Detect which cell encompasses the target text, then output its (x, y) center coordinate. 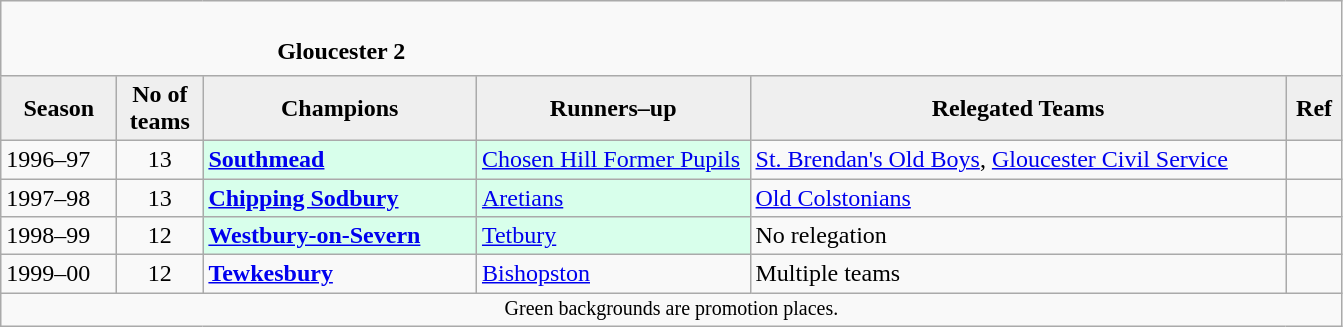
No of teams (160, 108)
Bishopston (613, 274)
Relegated Teams (1018, 108)
Aretians (613, 197)
St. Brendan's Old Boys, Gloucester Civil Service (1018, 159)
Old Colstonians (1018, 197)
Green backgrounds are promotion places. (672, 310)
Multiple teams (1018, 274)
Ref (1314, 108)
1998–99 (59, 236)
Tetbury (613, 236)
1996–97 (59, 159)
Chosen Hill Former Pupils (613, 159)
Chipping Sodbury (340, 197)
Runners–up (613, 108)
1999–00 (59, 274)
Champions (340, 108)
Season (59, 108)
No relegation (1018, 236)
Westbury-on-Severn (340, 236)
Southmead (340, 159)
Tewkesbury (340, 274)
1997–98 (59, 197)
